Extract the (x, y) coordinate from the center of the cell holding the provided text.  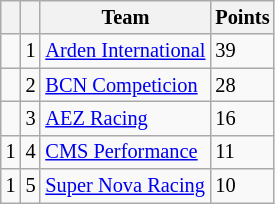
AEZ Racing (125, 118)
28 (242, 85)
Super Nova Racing (125, 186)
11 (242, 152)
4 (31, 152)
10 (242, 186)
BCN Competicion (125, 85)
3 (31, 118)
39 (242, 51)
Points (242, 17)
CMS Performance (125, 152)
Arden International (125, 51)
5 (31, 186)
Team (125, 17)
2 (31, 85)
16 (242, 118)
